Locate the cell with the specified text and output its (x, y) center coordinate. 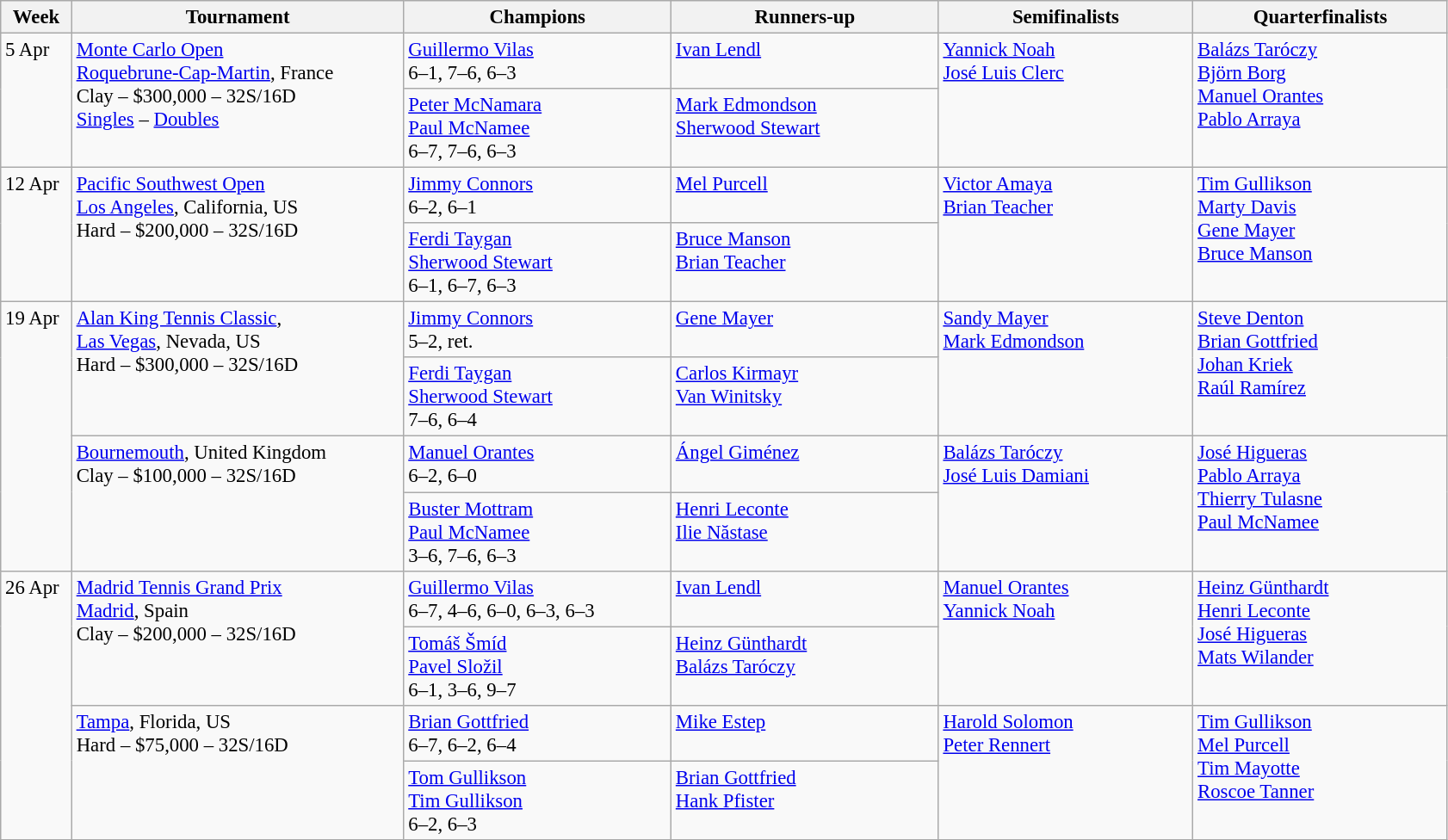
19 Apr (36, 436)
Semifinalists (1066, 17)
Ferdi Taygan Sherwood Stewart 7–6, 6–4 (537, 398)
Guillermo Vilas 6–1, 7–6, 6–3 (537, 62)
Bournemouth, United Kingdom Clay – $100,000 – 32S/16D (238, 503)
Madrid Tennis Grand Prix Madrid, Spain Clay – $200,000 – 32S/16D (238, 638)
Tim Gullikson Mel Purcell Tim Mayotte Roscoe Tanner (1321, 772)
Champions (537, 17)
Manuel Orantes 6–2, 6–0 (537, 465)
Balázs Taróczy José Luis Damiani (1066, 503)
Brian Gottfried 6–7, 6–2, 6–4 (537, 733)
Mel Purcell (806, 196)
Guillermo Vilas 6–7, 4–6, 6–0, 6–3, 6–3 (537, 599)
Heinz Günthardt Henri Leconte José Higueras Mats Wilander (1321, 638)
Quarterfinalists (1321, 17)
Harold Solomon Peter Rennert (1066, 772)
Gene Mayer (806, 330)
26 Apr (36, 705)
Henri Leconte Ilie Năstase (806, 532)
Ángel Giménez (806, 465)
Tampa, Florida, US Hard – $75,000 – 32S/16D (238, 772)
Tim Gullikson Marty Davis Gene Mayer Bruce Manson (1321, 235)
Manuel Orantes Yannick Noah (1066, 638)
Jimmy Connors 5–2, ret. (537, 330)
Runners-up (806, 17)
Mark Edmondson Sherwood Stewart (806, 128)
12 Apr (36, 235)
Tomáš Šmíd Pavel Složil 6–1, 3–6, 9–7 (537, 666)
Bruce Manson Brian Teacher (806, 262)
Sandy Mayer Mark Edmondson (1066, 369)
Buster Mottram Paul McNamee 3–6, 7–6, 6–3 (537, 532)
5 Apr (36, 101)
Alan King Tennis Classic, Las Vegas, Nevada, US Hard – $300,000 – 32S/16D (238, 369)
Carlos Kirmayr Van Winitsky (806, 398)
Steve Denton Brian Gottfried Johan Kriek Raúl Ramírez (1321, 369)
Pacific Southwest Open Los Angeles, California, US Hard – $200,000 – 32S/16D (238, 235)
Tom Gullikson Tim Gullikson 6–2, 6–3 (537, 800)
Ferdi Taygan Sherwood Stewart 6–1, 6–7, 6–3 (537, 262)
Victor Amaya Brian Teacher (1066, 235)
Mike Estep (806, 733)
Peter McNamara Paul McNamee 6–7, 7–6, 6–3 (537, 128)
Week (36, 17)
Balázs Taróczy Björn Borg Manuel Orantes Pablo Arraya (1321, 101)
José Higueras Pablo Arraya Thierry Tulasne Paul McNamee (1321, 503)
Jimmy Connors 6–2, 6–1 (537, 196)
Brian Gottfried Hank Pfister (806, 800)
Tournament (238, 17)
Heinz Günthardt Balázs Taróczy (806, 666)
Yannick Noah José Luis Clerc (1066, 101)
Monte Carlo Open Roquebrune-Cap-Martin, France Clay – $300,000 – 32S/16D Singles – Doubles (238, 101)
